Scan for the cell matching the given text and deliver its [x, y] coordinate at center. 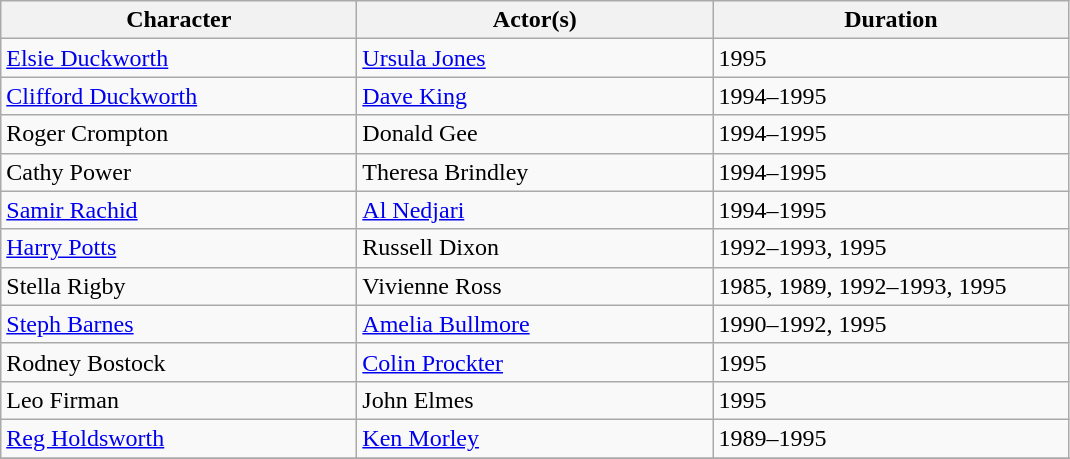
1989–1995 [891, 438]
Ursula Jones [535, 58]
Al Nedjari [535, 210]
Cathy Power [179, 172]
Colin Prockter [535, 362]
Dave King [535, 96]
Duration [891, 20]
Leo Firman [179, 400]
Clifford Duckworth [179, 96]
Roger Crompton [179, 134]
1990–1992, 1995 [891, 324]
Harry Potts [179, 248]
Stella Rigby [179, 286]
Reg Holdsworth [179, 438]
Actor(s) [535, 20]
Ken Morley [535, 438]
Russell Dixon [535, 248]
1985, 1989, 1992–1993, 1995 [891, 286]
Elsie Duckworth [179, 58]
Steph Barnes [179, 324]
Amelia Bullmore [535, 324]
Vivienne Ross [535, 286]
John Elmes [535, 400]
1992–1993, 1995 [891, 248]
Rodney Bostock [179, 362]
Donald Gee [535, 134]
Character [179, 20]
Samir Rachid [179, 210]
Theresa Brindley [535, 172]
